Return the (x, y) coordinate for the center point of the cell that contains the specified text.  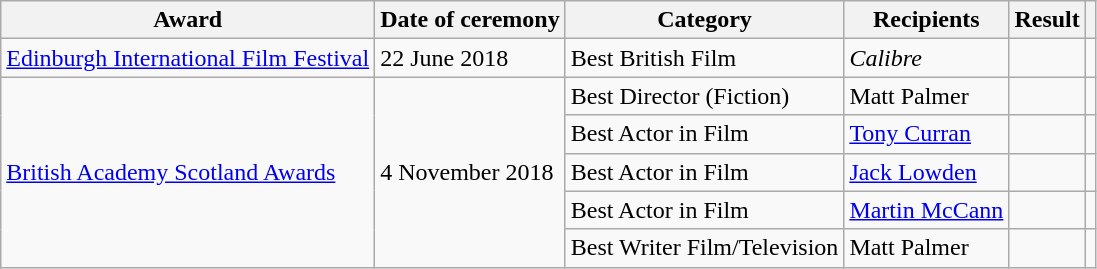
4 November 2018 (470, 172)
Result (1047, 20)
Best British Film (704, 58)
Best Writer Film/Television (704, 248)
Best Director (Fiction) (704, 96)
Calibre (926, 58)
Category (704, 20)
Recipients (926, 20)
Award (188, 20)
Martin McCann (926, 210)
Edinburgh International Film Festival (188, 58)
Jack Lowden (926, 172)
22 June 2018 (470, 58)
Tony Curran (926, 134)
Date of ceremony (470, 20)
British Academy Scotland Awards (188, 172)
